Return [x, y] of the center of cell containing provided text 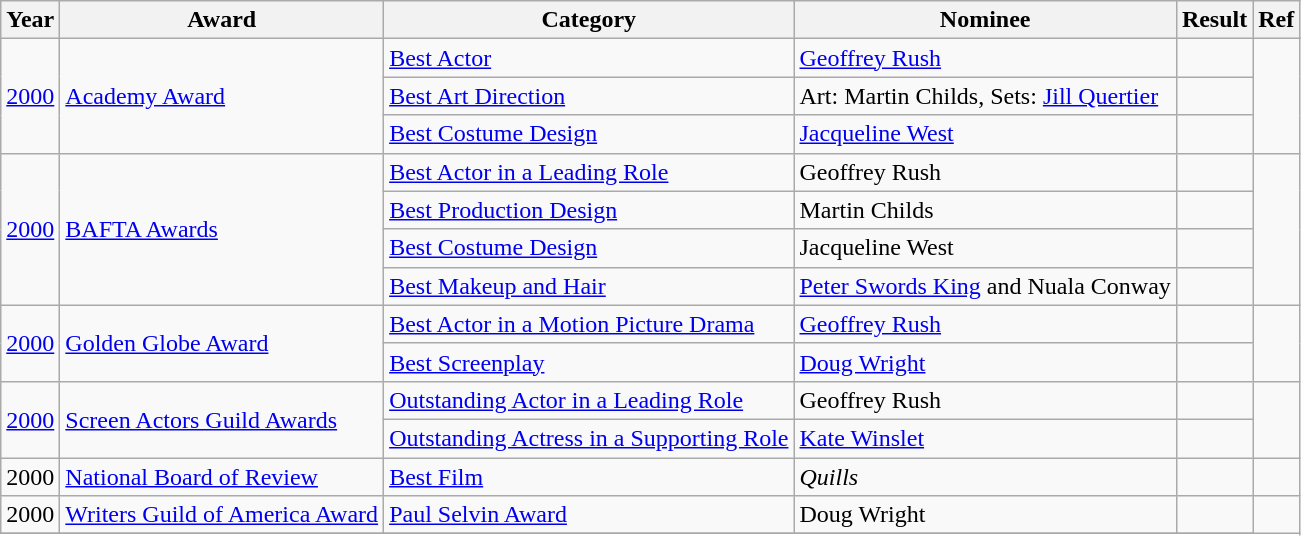
Quills [985, 477]
Paul Selvin Award [589, 515]
Best Actor in a Motion Picture Drama [589, 324]
Outstanding Actress in a Supporting Role [589, 438]
Best Actor [589, 58]
Art: Martin Childs, Sets: Jill Quertier [985, 96]
Academy Award [222, 96]
Best Makeup and Hair [589, 286]
Kate Winslet [985, 438]
Golden Globe Award [222, 343]
Martin Childs [985, 210]
Award [222, 20]
Result [1214, 20]
BAFTA Awards [222, 229]
Screen Actors Guild Awards [222, 419]
National Board of Review [222, 477]
Best Production Design [589, 210]
Best Film [589, 477]
Writers Guild of America Award [222, 515]
Category [589, 20]
Peter Swords King and Nuala Conway [985, 286]
Best Screenplay [589, 362]
Year [30, 20]
Best Art Direction [589, 96]
Outstanding Actor in a Leading Role [589, 400]
Ref [1276, 20]
Nominee [985, 20]
Best Actor in a Leading Role [589, 172]
